Return (X, Y) of the center of cell containing provided text 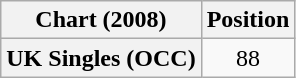
UK Singles (OCC) (101, 58)
Chart (2008) (101, 20)
88 (248, 58)
Position (248, 20)
